Return the (x, y) coordinate for the center point of the cell that contains the specified text.  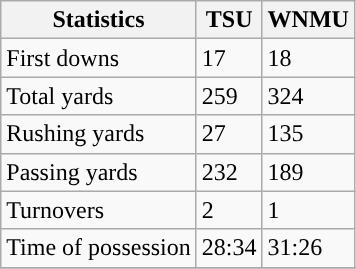
Statistics (99, 20)
18 (308, 58)
17 (229, 58)
Passing yards (99, 172)
2 (229, 210)
First downs (99, 58)
1 (308, 210)
31:26 (308, 248)
232 (229, 172)
324 (308, 96)
Turnovers (99, 210)
259 (229, 96)
Rushing yards (99, 134)
27 (229, 134)
28:34 (229, 248)
TSU (229, 20)
135 (308, 134)
Total yards (99, 96)
WNMU (308, 20)
189 (308, 172)
Time of possession (99, 248)
